From the cell containing the given text, extract its center point as [x, y] coordinate. 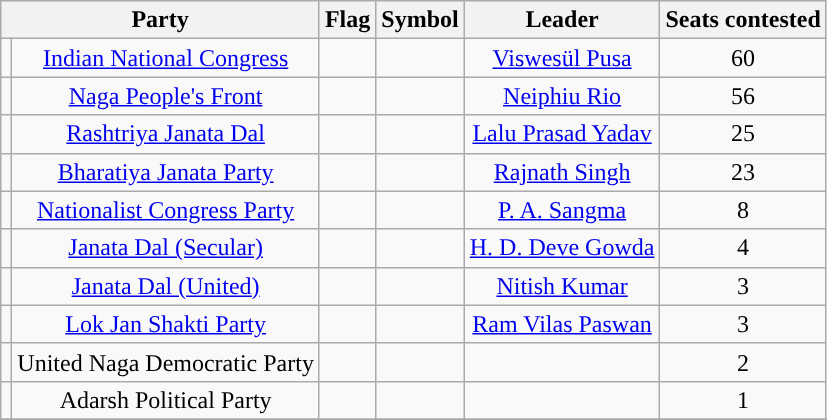
Indian National Congress [166, 58]
23 [743, 172]
Adarsh Political Party [166, 400]
Janata Dal (Secular) [166, 248]
2 [743, 362]
H. D. Deve Gowda [562, 248]
P. A. Sangma [562, 210]
56 [743, 96]
Rashtriya Janata Dal [166, 134]
60 [743, 58]
Symbol [420, 20]
Viswesül Pusa [562, 58]
Flag [347, 20]
United Naga Democratic Party [166, 362]
Leader [562, 20]
Lalu Prasad Yadav [562, 134]
Neiphiu Rio [562, 96]
1 [743, 400]
8 [743, 210]
Nitish Kumar [562, 286]
25 [743, 134]
Lok Jan Shakti Party [166, 324]
Bharatiya Janata Party [166, 172]
Nationalist Congress Party [166, 210]
Seats contested [743, 20]
Janata Dal (United) [166, 286]
Party [160, 20]
Rajnath Singh [562, 172]
Naga People's Front [166, 96]
4 [743, 248]
Ram Vilas Paswan [562, 324]
